Provide the [x, y] coordinate of the cell's center where the given text is located.  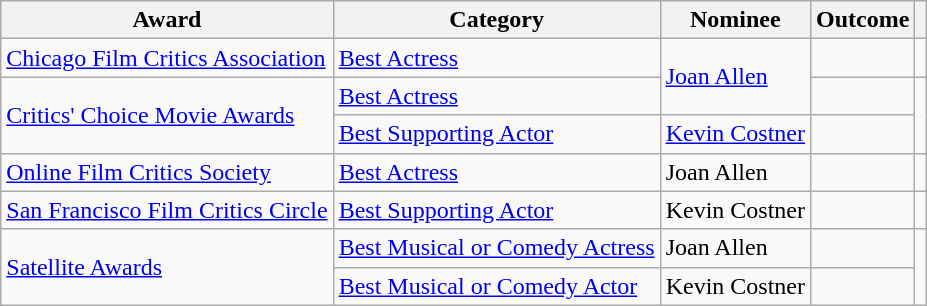
Best Musical or Comedy Actor [496, 286]
Award [167, 20]
San Francisco Film Critics Circle [167, 210]
Satellite Awards [167, 267]
Online Film Critics Society [167, 172]
Outcome [863, 20]
Category [496, 20]
Chicago Film Critics Association [167, 58]
Critics' Choice Movie Awards [167, 115]
Nominee [735, 20]
Best Musical or Comedy Actress [496, 248]
